Output the (X, Y) coordinate of the center of the cell containing the given text.  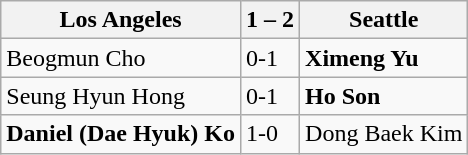
1-0 (270, 134)
1 – 2 (270, 20)
Seattle (384, 20)
Dong Baek Kim (384, 134)
Ho Son (384, 96)
Daniel (Dae Hyuk) Ko (121, 134)
Beogmun Cho (121, 58)
Seung Hyun Hong (121, 96)
Ximeng Yu (384, 58)
Los Angeles (121, 20)
